Extract the (X, Y) coordinate from the center of the cell holding the provided text.  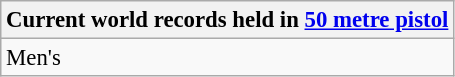
Men's (228, 58)
Current world records held in 50 metre pistol (228, 20)
